Detect which cell encompasses the target text, then output its (X, Y) center coordinate. 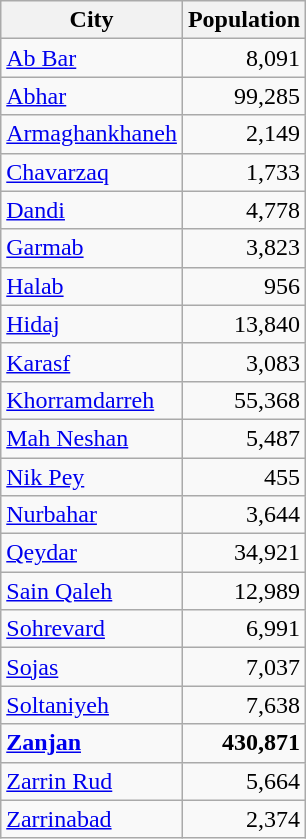
Qeydar (92, 553)
Zarrin Rud (92, 781)
City (92, 20)
3,644 (244, 515)
Zarrinabad (92, 819)
1,733 (244, 172)
Dandi (92, 210)
Population (244, 20)
5,664 (244, 781)
2,149 (244, 134)
Abhar (92, 96)
99,285 (244, 96)
Zanjan (92, 743)
2,374 (244, 819)
Soltaniyeh (92, 705)
Chavarzaq (92, 172)
Nik Pey (92, 477)
Garmab (92, 248)
5,487 (244, 438)
Sain Qaleh (92, 591)
Karasf (92, 362)
Armaghankhaneh (92, 134)
Sojas (92, 667)
3,083 (244, 362)
455 (244, 477)
13,840 (244, 324)
956 (244, 286)
7,037 (244, 667)
12,989 (244, 591)
55,368 (244, 400)
Sohrevard (92, 629)
7,638 (244, 705)
Halab (92, 286)
4,778 (244, 210)
6,991 (244, 629)
Hidaj (92, 324)
Khorramdarreh (92, 400)
Ab Bar (92, 58)
8,091 (244, 58)
Mah Neshan (92, 438)
Nurbahar (92, 515)
430,871 (244, 743)
34,921 (244, 553)
3,823 (244, 248)
